Locate the cell with the specified text and output its [x, y] center coordinate. 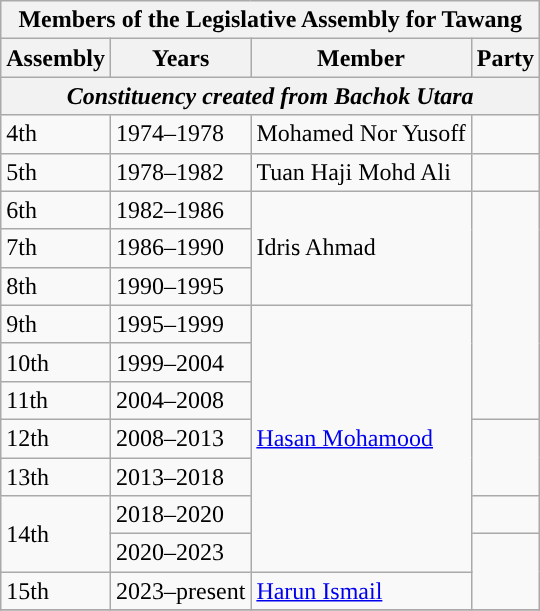
Constituency created from Bachok Utara [270, 96]
Harun Ismail [361, 591]
7th [56, 248]
Tuan Haji Mohd Ali [361, 172]
12th [56, 438]
1999–2004 [180, 362]
2008–2013 [180, 438]
10th [56, 362]
2018–2020 [180, 515]
Assembly [56, 58]
8th [56, 286]
5th [56, 172]
14th [56, 534]
Years [180, 58]
9th [56, 324]
1974–1978 [180, 134]
1986–1990 [180, 248]
Party [505, 58]
11th [56, 400]
15th [56, 591]
1990–1995 [180, 286]
2020–2023 [180, 553]
1982–1986 [180, 210]
2023–present [180, 591]
Member [361, 58]
Members of the Legislative Assembly for Tawang [270, 20]
13th [56, 477]
Mohamed Nor Yusoff [361, 134]
Idris Ahmad [361, 248]
1978–1982 [180, 172]
Hasan Mohamood [361, 438]
4th [56, 134]
2013–2018 [180, 477]
6th [56, 210]
1995–1999 [180, 324]
2004–2008 [180, 400]
